Identify which cell holds the provided text, then report its (x, y) central coordinate. 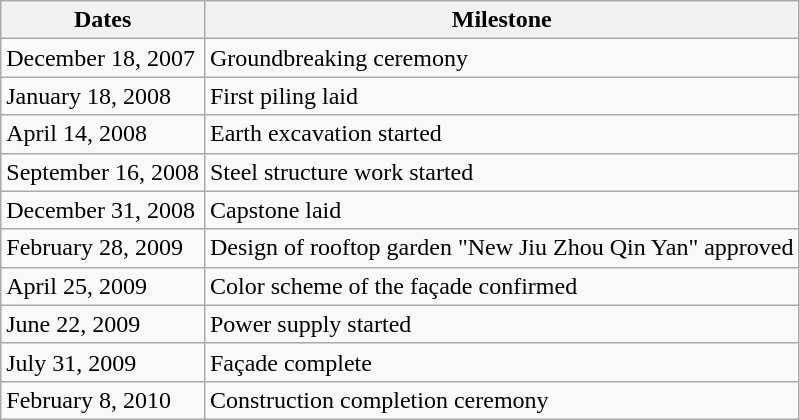
Capstone laid (502, 210)
Earth excavation started (502, 134)
First piling laid (502, 96)
Design of rooftop garden "New Jiu Zhou Qin Yan" approved (502, 248)
Milestone (502, 20)
February 8, 2010 (103, 400)
January 18, 2008 (103, 96)
December 31, 2008 (103, 210)
Power supply started (502, 324)
Construction completion ceremony (502, 400)
June 22, 2009 (103, 324)
July 31, 2009 (103, 362)
Groundbreaking ceremony (502, 58)
April 14, 2008 (103, 134)
April 25, 2009 (103, 286)
Steel structure work started (502, 172)
Dates (103, 20)
Color scheme of the façade confirmed (502, 286)
December 18, 2007 (103, 58)
February 28, 2009 (103, 248)
Façade complete (502, 362)
September 16, 2008 (103, 172)
